Pinpoint the cell where the given text exists, returning its (x, y) midpoint coordinate. 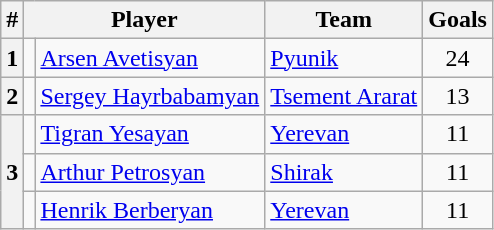
Goals (458, 20)
Team (344, 20)
Sergey Hayrbabamyan (150, 96)
3 (12, 172)
Tsement Ararat (344, 96)
Henrik Berberyan (150, 210)
Arsen Avetisyan (150, 58)
Tigran Yesayan (150, 134)
24 (458, 58)
Arthur Petrosyan (150, 172)
13 (458, 96)
1 (12, 58)
Player (144, 20)
2 (12, 96)
Pyunik (344, 58)
Shirak (344, 172)
# (12, 20)
